Find where the given text appears and provide that cell's center as [X, Y] coordinate. 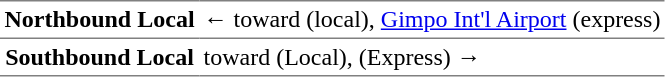
Southbound Local [100, 57]
toward (Local), (Express) → [432, 57]
← toward (local), Gimpo Int'l Airport (express) [432, 20]
Northbound Local [100, 20]
